Determine the [x, y] coordinate at the center of the cell enclosing the given text.  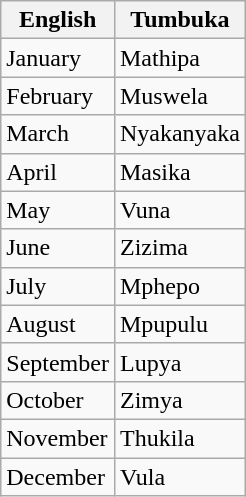
Nyakanyaka [180, 134]
July [58, 286]
English [58, 20]
Vula [180, 477]
Masika [180, 172]
Lupya [180, 362]
August [58, 324]
Tumbuka [180, 20]
Zimya [180, 400]
February [58, 96]
December [58, 477]
Thukila [180, 438]
June [58, 248]
January [58, 58]
November [58, 438]
May [58, 210]
Zizima [180, 248]
March [58, 134]
October [58, 400]
Mpupulu [180, 324]
September [58, 362]
April [58, 172]
Muswela [180, 96]
Mathipa [180, 58]
Vuna [180, 210]
Mphepo [180, 286]
